Provide the (x, y) coordinate of the cell's center where the given text is located.  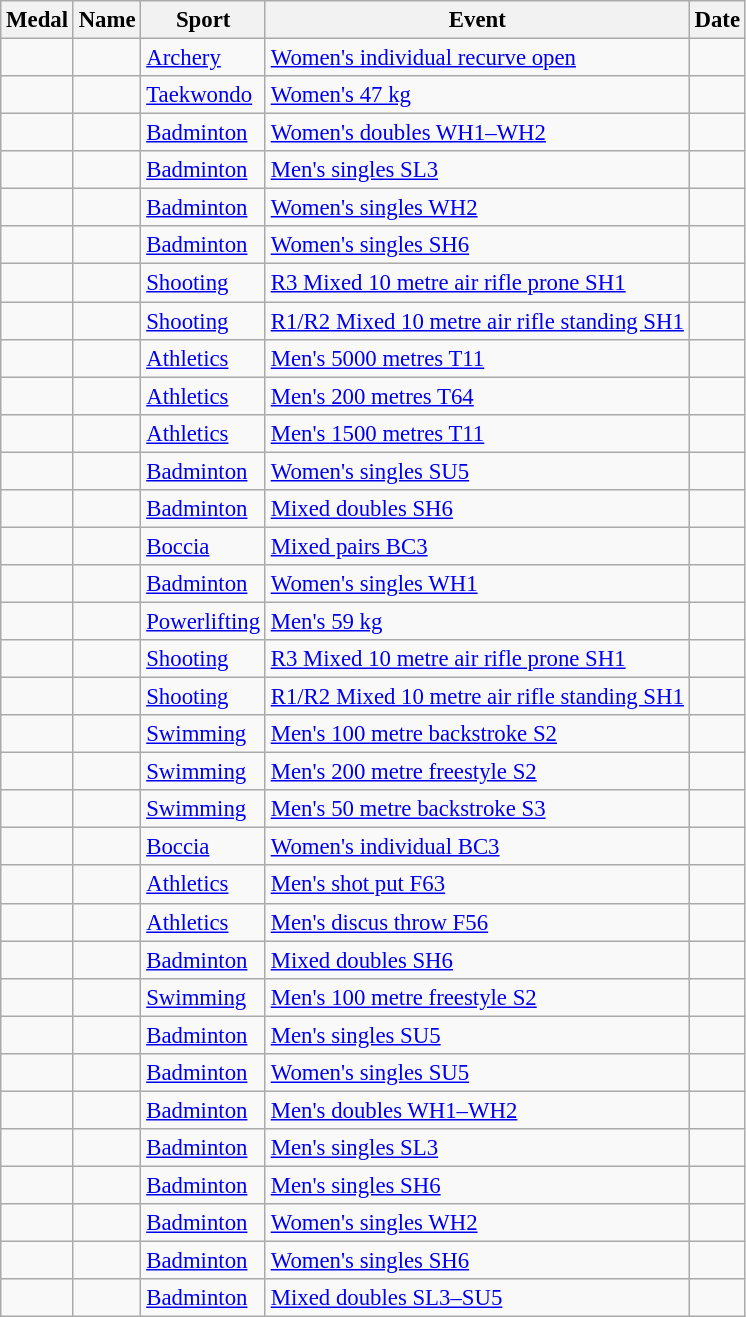
Women's 47 kg (477, 95)
Taekwondo (203, 95)
Men's 200 metres T64 (477, 396)
Mixed pairs BC3 (477, 546)
Name (107, 20)
Sport (203, 20)
Men's shot put F63 (477, 885)
Men's 100 metre backstroke S2 (477, 734)
Men's doubles WH1–WH2 (477, 1110)
Mixed doubles SL3–SU5 (477, 1298)
Women's individual recurve open (477, 58)
Event (477, 20)
Powerlifting (203, 621)
Men's 59 kg (477, 621)
Men's 1500 metres T11 (477, 433)
Women's individual BC3 (477, 847)
Medal (38, 20)
Men's 100 metre freestyle S2 (477, 997)
Women's singles WH1 (477, 584)
Archery (203, 58)
Men's 200 metre freestyle S2 (477, 772)
Men's 50 metre backstroke S3 (477, 809)
Men's discus throw F56 (477, 922)
Men's singles SH6 (477, 1185)
Date (717, 20)
Women's doubles WH1–WH2 (477, 133)
Men's 5000 metres T11 (477, 358)
Men's singles SU5 (477, 1035)
